Search for the cell housing the specified text and yield its [x, y] center coordinate. 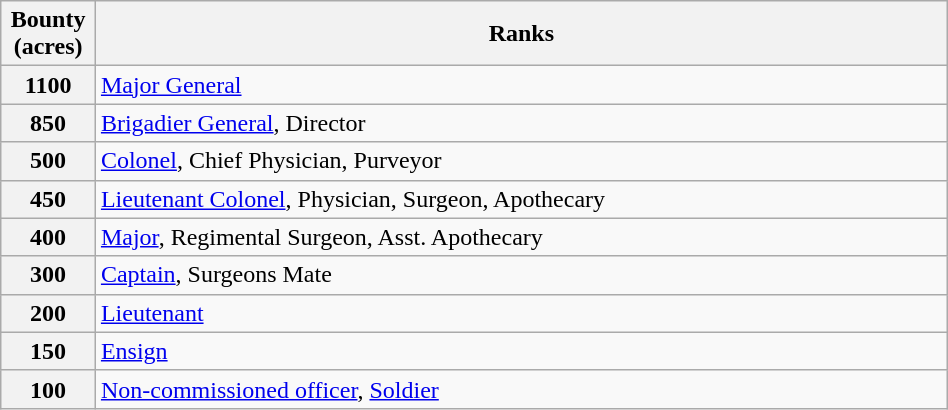
100 [48, 389]
Ranks [521, 34]
Colonel, Chief Physician, Purveyor [521, 161]
150 [48, 351]
Non-commissioned officer, Soldier [521, 389]
400 [48, 237]
Bounty(acres) [48, 34]
Ensign [521, 351]
Major, Regimental Surgeon, Asst. Apothecary [521, 237]
Brigadier General, Director [521, 123]
Major General [521, 85]
300 [48, 275]
850 [48, 123]
Captain, Surgeons Mate [521, 275]
Lieutenant Colonel, Physician, Surgeon, Apothecary [521, 199]
450 [48, 199]
500 [48, 161]
200 [48, 313]
Lieutenant [521, 313]
1100 [48, 85]
